Capture the cell that displays the provided text and extract its (x, y) central coordinate. 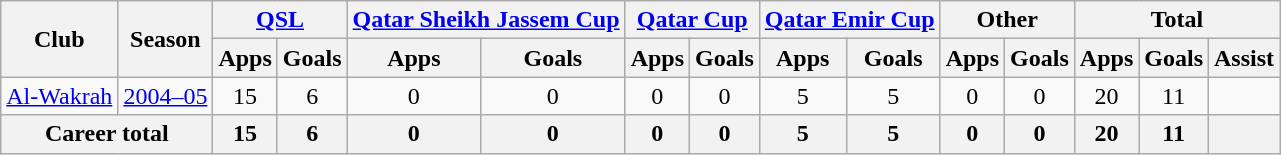
Assist (1244, 58)
QSL (280, 20)
Total (1176, 20)
Qatar Emir Cup (850, 20)
Season (166, 39)
Other (1007, 20)
Qatar Sheikh Jassem Cup (486, 20)
2004–05 (166, 96)
Al-Wakrah (60, 96)
Career total (107, 134)
Club (60, 39)
Qatar Cup (692, 20)
